Search for the cell housing the specified text and yield its [x, y] center coordinate. 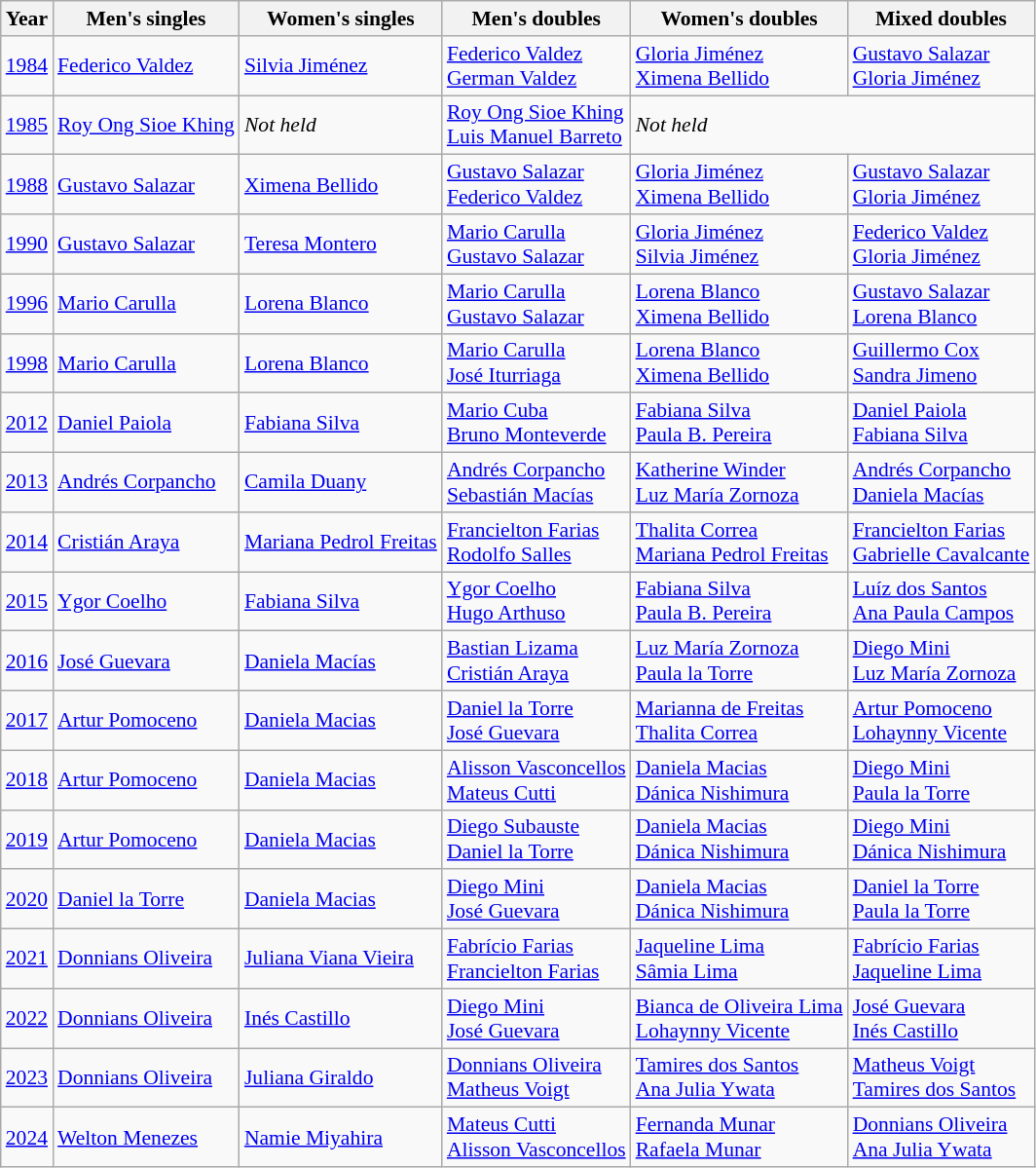
Welton Menezes [146, 1138]
Alisson Vasconcellos Mateus Cutti [536, 779]
Gustavo Salazar Federico Valdez [536, 185]
Daniela Macías [341, 660]
Bianca de Oliveira Lima Lohaynny Vicente [740, 1019]
Diego Subauste Daniel la Torre [536, 840]
Year [27, 19]
Ygor Coelho [146, 602]
2024 [27, 1138]
Diego Mini Paula la Torre [942, 779]
Gloria Jiménez Silvia Jiménez [740, 244]
Guillermo Cox Sandra Jimeno [942, 362]
Federico Valdez Gloria Jiménez [942, 244]
Bastian Lizama Cristián Araya [536, 660]
Silvia Jiménez [341, 66]
2020 [27, 900]
Inés Castillo [341, 1019]
Luz María Zornoza Paula la Torre [740, 660]
Mariana Pedrol Freitas [341, 542]
Teresa Montero [341, 244]
2016 [27, 660]
Roy Ong Sioe Khing Luis Manuel Barreto [536, 125]
2017 [27, 721]
2014 [27, 542]
Women's doubles [740, 19]
Donnians Oliveira Ana Julia Ywata [942, 1138]
1984 [27, 66]
Fernanda Munar Rafaela Munar [740, 1138]
1998 [27, 362]
1990 [27, 244]
Jaqueline Lima Sâmia Lima [740, 959]
José Guevara [146, 660]
Marianna de Freitas Thalita Correa [740, 721]
Men's doubles [536, 19]
Diego Mini Luz María Zornoza [942, 660]
Matheus Voigt Tamires dos Santos [942, 1077]
Mateus Cutti Alisson Vasconcellos [536, 1138]
Namie Miyahira [341, 1138]
2015 [27, 602]
Katherine Winder Luz María Zornoza [740, 483]
Donnians Oliveira Matheus Voigt [536, 1077]
José Guevara Inés Castillo [942, 1019]
2012 [27, 423]
Francielton Farias Rodolfo Salles [536, 542]
Andrés Corpancho Sebastián Macías [536, 483]
2022 [27, 1019]
Andrés Corpancho Daniela Macías [942, 483]
2021 [27, 959]
Fabrício Farias Jaqueline Lima [942, 959]
1985 [27, 125]
Tamires dos Santos Ana Julia Ywata [740, 1077]
2013 [27, 483]
Ximena Bellido [341, 185]
Mixed doubles [942, 19]
Andrés Corpancho [146, 483]
1996 [27, 304]
Francielton Farias Gabrielle Cavalcante [942, 542]
2023 [27, 1077]
Men's singles [146, 19]
Federico Valdez German Valdez [536, 66]
Juliana Giraldo [341, 1077]
2019 [27, 840]
Luíz dos Santos Ana Paula Campos [942, 602]
Roy Ong Sioe Khing [146, 125]
Daniel Paiola [146, 423]
Thalita Correa Mariana Pedrol Freitas [740, 542]
Daniel la Torre [146, 900]
2018 [27, 779]
Camila Duany [341, 483]
Mario Cuba Bruno Monteverde [536, 423]
Daniel la Torre José Guevara [536, 721]
Cristián Araya [146, 542]
Juliana Viana Vieira [341, 959]
Gustavo Salazar Lorena Blanco [942, 304]
Artur Pomoceno Lohaynny Vicente [942, 721]
Daniel la Torre Paula la Torre [942, 900]
Diego Mini Dánica Nishimura [942, 840]
Daniel Paiola Fabiana Silva [942, 423]
Mario Carulla José Iturriaga [536, 362]
Federico Valdez [146, 66]
Ygor Coelho Hugo Arthuso [536, 602]
Fabrício Farias Francielton Farias [536, 959]
Women's singles [341, 19]
1988 [27, 185]
